From the cell containing the given text, extract its center point as [X, Y] coordinate. 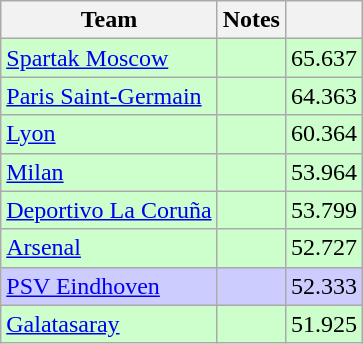
Arsenal [109, 248]
Team [109, 20]
65.637 [324, 58]
Galatasaray [109, 324]
Lyon [109, 134]
Deportivo La Coruña [109, 210]
Spartak Moscow [109, 58]
52.333 [324, 286]
64.363 [324, 96]
Notes [251, 20]
Milan [109, 172]
51.925 [324, 324]
53.799 [324, 210]
PSV Eindhoven [109, 286]
60.364 [324, 134]
52.727 [324, 248]
53.964 [324, 172]
Paris Saint-Germain [109, 96]
